Return the (x, y) coordinate for the center point of the cell that contains the specified text.  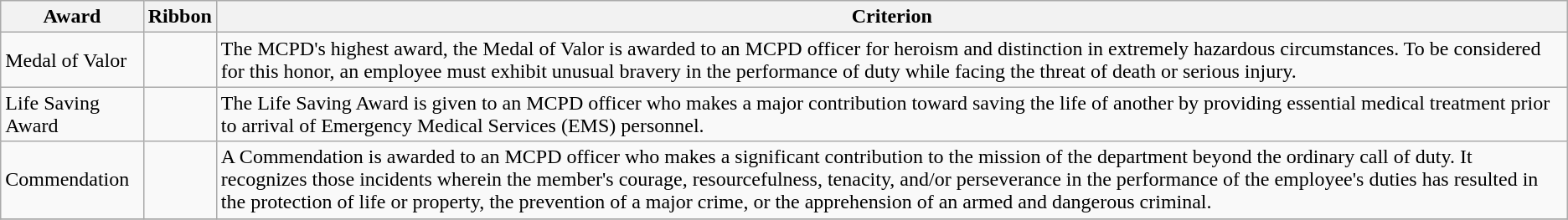
Award (72, 17)
Medal of Valor (72, 60)
Commendation (72, 180)
Ribbon (179, 17)
Life Saving Award (72, 114)
Criterion (891, 17)
